From the cell containing the given text, extract its center point as (x, y) coordinate. 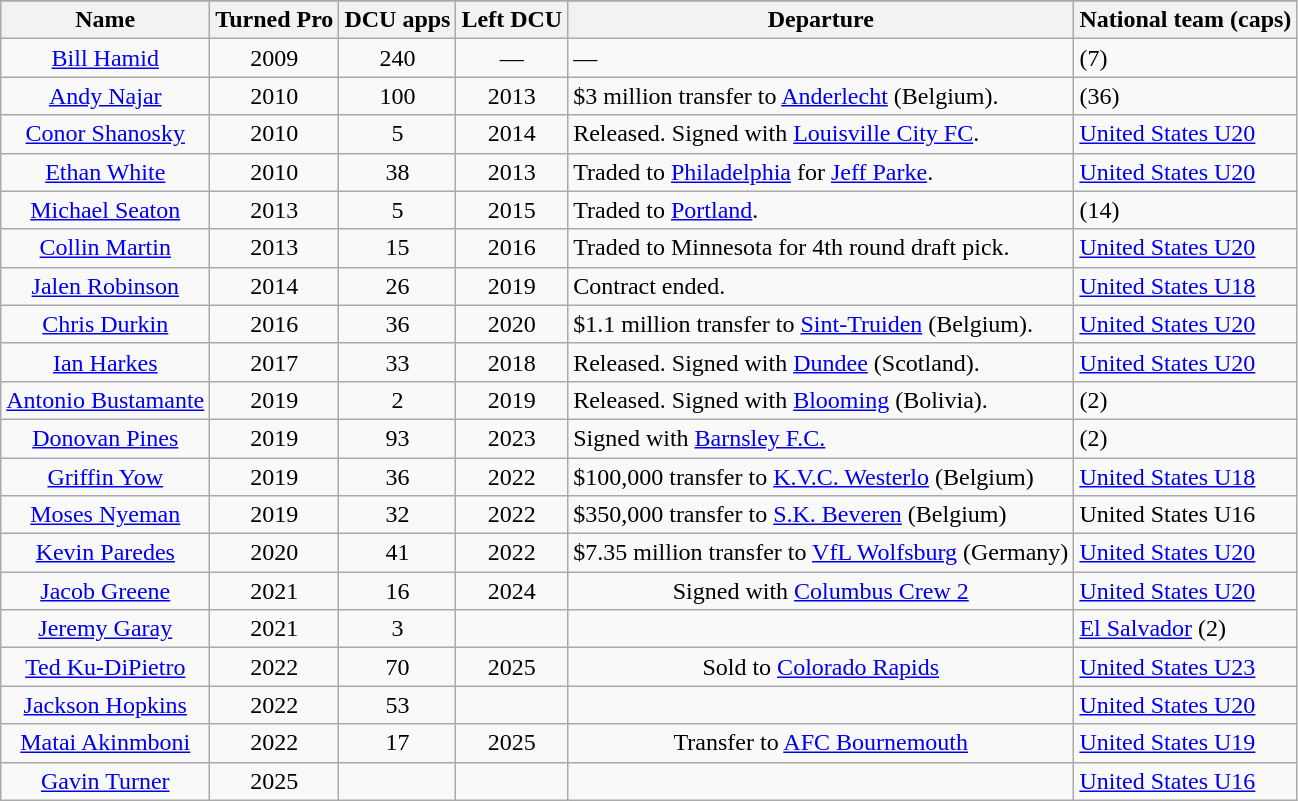
United States U23 (1186, 667)
70 (398, 667)
Jackson Hopkins (106, 705)
Released. Signed with Dundee (Scotland). (821, 362)
$1.1 million transfer to Sint-Truiden (Belgium). (821, 324)
Traded to Philadelphia for Jeff Parke. (821, 172)
Released. Signed with Louisville City FC. (821, 134)
2024 (512, 591)
United States U19 (1186, 743)
Antonio Bustamante (106, 400)
100 (398, 96)
El Salvador (2) (1186, 629)
3 (398, 629)
Ethan White (106, 172)
Jalen Robinson (106, 286)
Turned Pro (274, 20)
Signed with Columbus Crew 2 (821, 591)
$7.35 million transfer to VfL Wolfsburg (Germany) (821, 553)
17 (398, 743)
Gavin Turner (106, 781)
2 (398, 400)
National team (caps) (1186, 20)
41 (398, 553)
Collin Martin (106, 248)
93 (398, 438)
$350,000 transfer to S.K. Beveren (Belgium) (821, 515)
Bill Hamid (106, 58)
Matai Akinmboni (106, 743)
2015 (512, 210)
Chris Durkin (106, 324)
38 (398, 172)
Andy Najar (106, 96)
Conor Shanosky (106, 134)
Contract ended. (821, 286)
2009 (274, 58)
Ted Ku-DiPietro (106, 667)
Michael Seaton (106, 210)
$100,000 transfer to K.V.C. Westerlo (Belgium) (821, 477)
DCU apps (398, 20)
Left DCU (512, 20)
2018 (512, 362)
2017 (274, 362)
Signed with Barnsley F.C. (821, 438)
Traded to Minnesota for 4th round draft pick. (821, 248)
32 (398, 515)
Moses Nyeman (106, 515)
Traded to Portland. (821, 210)
Donovan Pines (106, 438)
Released. Signed with Blooming (Bolivia). (821, 400)
2023 (512, 438)
33 (398, 362)
(14) (1186, 210)
$3 million transfer to Anderlecht (Belgium). (821, 96)
Kevin Paredes (106, 553)
Jacob Greene (106, 591)
Transfer to AFC Bournemouth (821, 743)
Name (106, 20)
Departure (821, 20)
Griffin Yow (106, 477)
Jeremy Garay (106, 629)
53 (398, 705)
26 (398, 286)
16 (398, 591)
15 (398, 248)
Ian Harkes (106, 362)
240 (398, 58)
(7) (1186, 58)
Sold to Colorado Rapids (821, 667)
(36) (1186, 96)
